Scan for the cell matching the given text and deliver its [X, Y] coordinate at center. 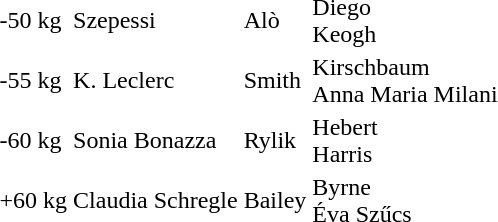
Sonia Bonazza [156, 140]
Rylik [275, 140]
Smith [275, 80]
K. Leclerc [156, 80]
